Identify which cell holds the provided text, then report its (X, Y) central coordinate. 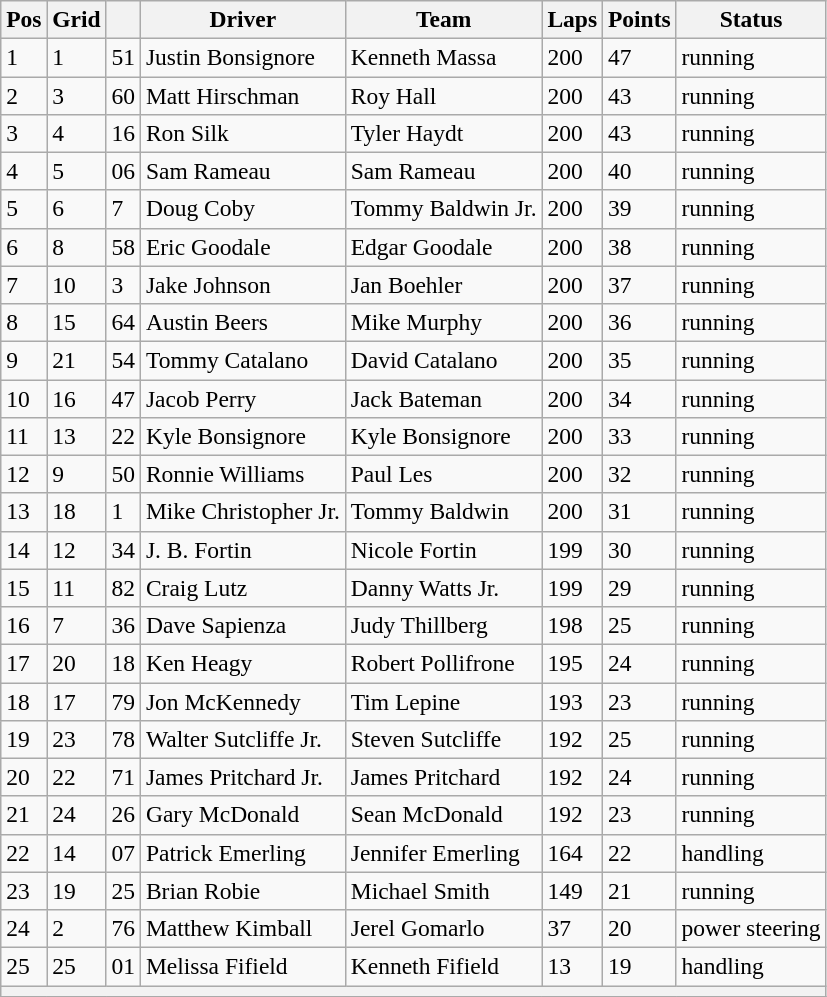
Ron Silk (242, 133)
James Pritchard Jr. (242, 777)
Jan Boehler (444, 285)
Paul Les (444, 474)
power steering (751, 928)
76 (123, 928)
Tommy Baldwin (444, 512)
164 (572, 853)
Status (751, 19)
Melissa Fifield (242, 966)
Jacob Perry (242, 398)
Ken Heagy (242, 663)
Grid (76, 19)
Matthew Kimball (242, 928)
Doug Coby (242, 209)
Laps (572, 19)
198 (572, 625)
07 (123, 853)
J. B. Fortin (242, 550)
Mike Christopher Jr. (242, 512)
Brian Robie (242, 891)
Eric Goodale (242, 247)
David Catalano (444, 360)
64 (123, 322)
Jon McKennedy (242, 701)
Points (639, 19)
Mike Murphy (444, 322)
71 (123, 777)
Michael Smith (444, 891)
01 (123, 966)
Gary McDonald (242, 815)
33 (639, 436)
Sean McDonald (444, 815)
06 (123, 171)
Robert Pollifrone (444, 663)
Jack Bateman (444, 398)
Pos (24, 19)
195 (572, 663)
Nicole Fortin (444, 550)
79 (123, 701)
Austin Beers (242, 322)
78 (123, 739)
Driver (242, 19)
58 (123, 247)
Roy Hall (444, 95)
Kenneth Massa (444, 57)
54 (123, 360)
Team (444, 19)
Jennifer Emerling (444, 853)
40 (639, 171)
Dave Sapienza (242, 625)
193 (572, 701)
39 (639, 209)
29 (639, 588)
Steven Sutcliffe (444, 739)
Kenneth Fifield (444, 966)
Walter Sutcliffe Jr. (242, 739)
30 (639, 550)
Tim Lepine (444, 701)
Craig Lutz (242, 588)
26 (123, 815)
31 (639, 512)
82 (123, 588)
32 (639, 474)
Justin Bonsignore (242, 57)
Judy Thillberg (444, 625)
38 (639, 247)
Ronnie Williams (242, 474)
35 (639, 360)
James Pritchard (444, 777)
50 (123, 474)
Edgar Goodale (444, 247)
Tyler Haydt (444, 133)
Jake Johnson (242, 285)
Tommy Catalano (242, 360)
Patrick Emerling (242, 853)
Danny Watts Jr. (444, 588)
Tommy Baldwin Jr. (444, 209)
149 (572, 891)
Matt Hirschman (242, 95)
51 (123, 57)
60 (123, 95)
Jerel Gomarlo (444, 928)
